Pinpoint the cell where the given text exists, returning its [X, Y] midpoint coordinate. 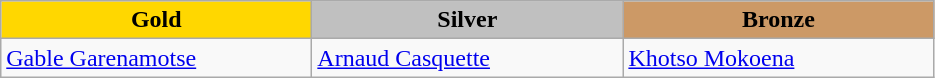
Gold [156, 20]
Silver [468, 20]
Gable Garenamotse [156, 58]
Khotso Mokoena [778, 58]
Bronze [778, 20]
Arnaud Casquette [468, 58]
